Return the (X, Y) coordinate for the center point of the cell that contains the specified text.  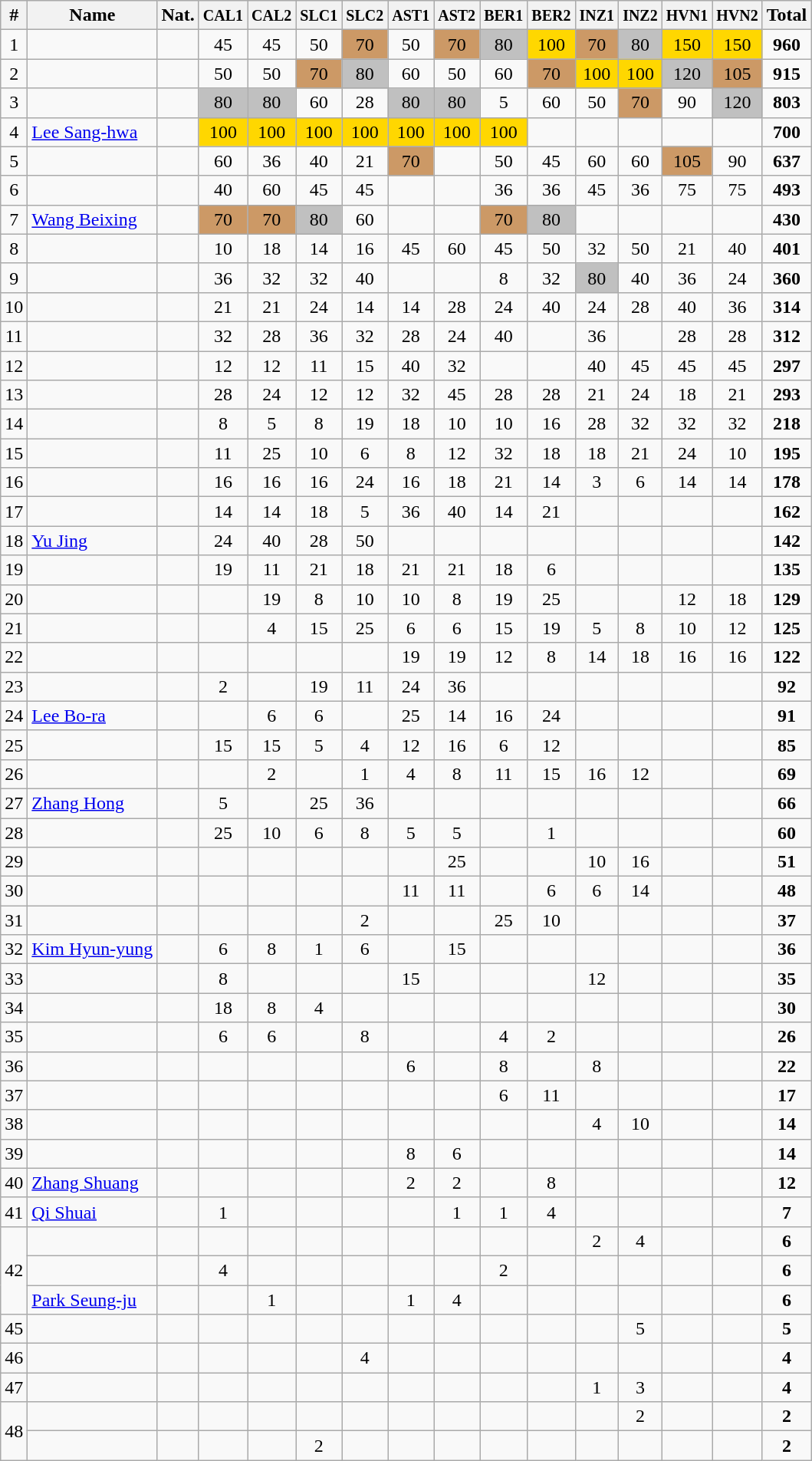
HVN1 (687, 15)
Wang Beixing (92, 219)
142 (787, 541)
700 (787, 132)
162 (787, 512)
401 (787, 248)
Lee Bo-ra (92, 716)
33 (14, 979)
360 (787, 278)
20 (14, 599)
INZ2 (641, 15)
29 (14, 862)
46 (14, 1358)
AST1 (411, 15)
51 (787, 862)
69 (787, 774)
13 (14, 395)
92 (787, 686)
9 (14, 278)
125 (787, 628)
915 (787, 74)
Kim Hyun-yung (92, 949)
85 (787, 745)
960 (787, 44)
23 (14, 686)
297 (787, 366)
66 (787, 803)
42 (14, 1270)
SLC2 (365, 15)
BER2 (551, 15)
Park Seung-ju (92, 1300)
Name (92, 15)
Total (787, 15)
195 (787, 453)
31 (14, 920)
BER1 (504, 15)
INZ1 (597, 15)
122 (787, 657)
Lee Sang-hwa (92, 132)
293 (787, 395)
# (14, 15)
34 (14, 1008)
Zhang Hong (92, 803)
312 (787, 336)
CAL1 (222, 15)
47 (14, 1387)
178 (787, 482)
218 (787, 424)
CAL2 (271, 15)
AST2 (457, 15)
493 (787, 190)
314 (787, 307)
129 (787, 599)
430 (787, 219)
Nat. (178, 15)
Qi Shuai (92, 1212)
41 (14, 1212)
803 (787, 103)
39 (14, 1153)
HVN2 (738, 15)
135 (787, 570)
Yu Jing (92, 541)
Zhang Shuang (92, 1183)
637 (787, 161)
91 (787, 716)
SLC1 (319, 15)
27 (14, 803)
38 (14, 1124)
